Identify which cell holds the provided text, then report its [X, Y] central coordinate. 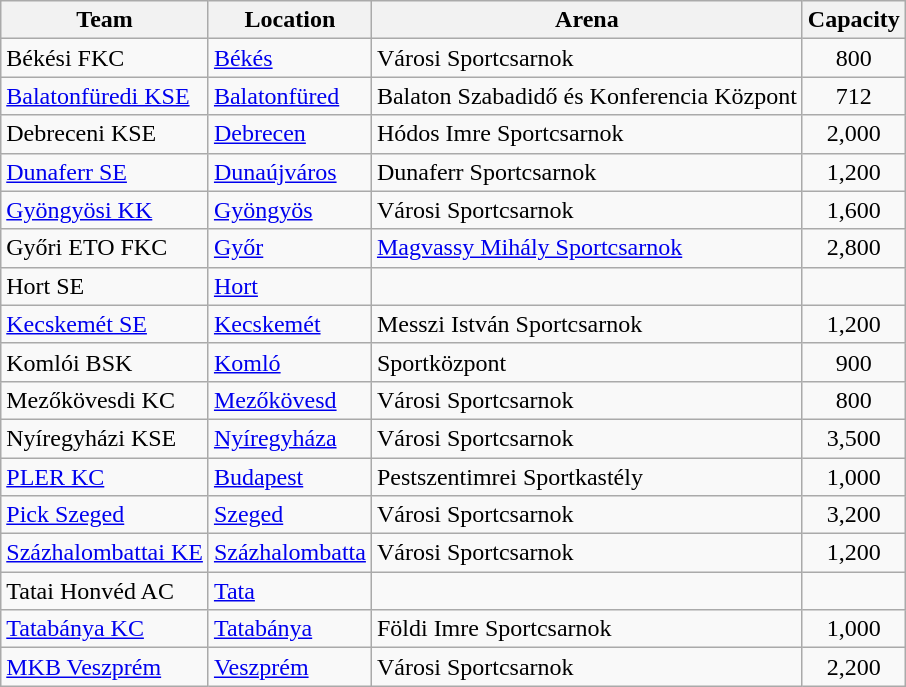
Tatabánya [290, 629]
Balatonfüredi KSE [105, 96]
900 [854, 362]
Sportközpont [586, 362]
Komlói BSK [105, 362]
Földi Imre Sportcsarnok [586, 629]
3,500 [854, 438]
Balaton Szabadidő és Konferencia Központ [586, 96]
Budapest [290, 477]
Kecskemét [290, 324]
Hódos Imre Sportcsarnok [586, 134]
2,000 [854, 134]
Debrecen [290, 134]
Capacity [854, 20]
Mezőkövesdi KC [105, 400]
Kecskemét SE [105, 324]
Pick Szeged [105, 515]
Tatabánya KC [105, 629]
Team [105, 20]
Százhalombatta [290, 553]
Győr [290, 248]
Tata [290, 591]
Gyöngyös [290, 210]
Mezőkövesd [290, 400]
712 [854, 96]
MKB Veszprém [105, 667]
Nyíregyháza [290, 438]
1,600 [854, 210]
Gyöngyösi KK [105, 210]
3,200 [854, 515]
Békés [290, 58]
Dunaferr SE [105, 172]
Szeged [290, 515]
Balatonfüred [290, 96]
Százhalombattai KE [105, 553]
2,200 [854, 667]
2,800 [854, 248]
Messzi István Sportcsarnok [586, 324]
Dunaferr Sportcsarnok [586, 172]
Tatai Honvéd AC [105, 591]
Arena [586, 20]
Veszprém [290, 667]
Békési FKC [105, 58]
Komló [290, 362]
Magvassy Mihály Sportcsarnok [586, 248]
Debreceni KSE [105, 134]
Győri ETO FKC [105, 248]
Nyíregyházi KSE [105, 438]
Hort [290, 286]
PLER KC [105, 477]
Hort SE [105, 286]
Pestszentimrei Sportkastély [586, 477]
Dunaújváros [290, 172]
Location [290, 20]
